Provide the [x, y] coordinate of the cell's center where the given text is located.  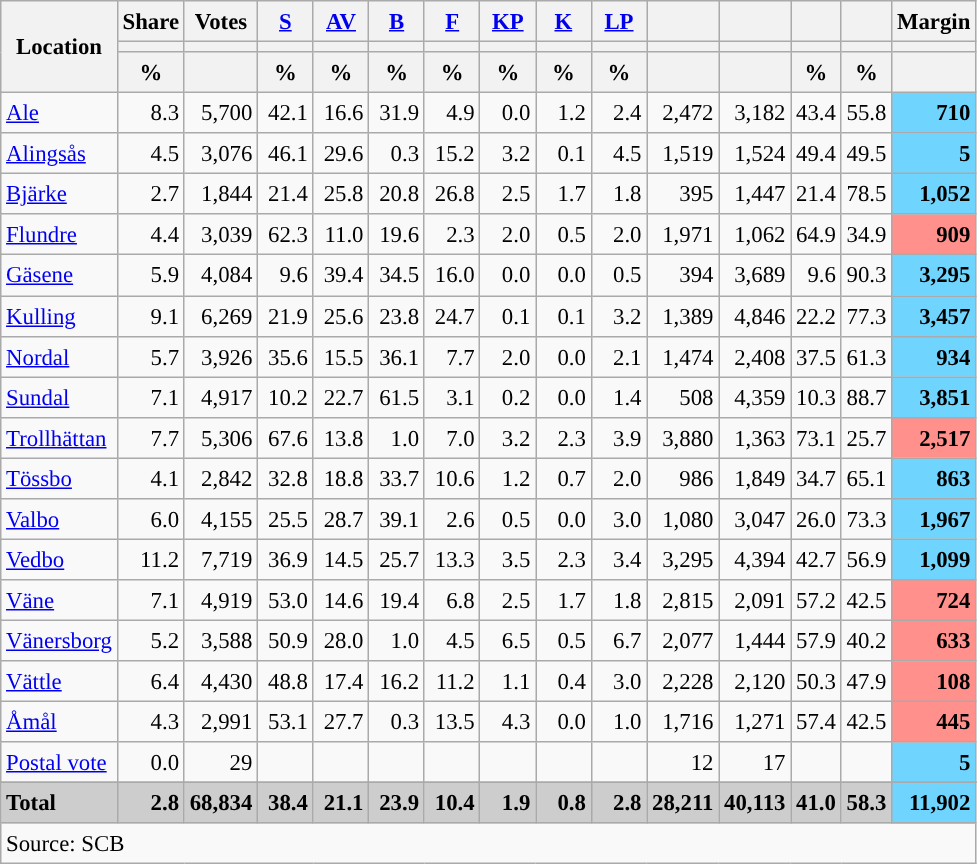
6.4 [150, 682]
1.9 [508, 804]
5.7 [150, 356]
Vättle [59, 682]
4,359 [755, 398]
29 [220, 762]
3.4 [619, 560]
Kulling [59, 316]
55.8 [866, 114]
10.2 [286, 398]
108 [934, 682]
4,394 [755, 560]
1,080 [683, 520]
3,588 [220, 640]
2,517 [934, 438]
42.7 [816, 560]
27.7 [341, 722]
3,457 [934, 316]
18.8 [341, 478]
4.1 [150, 478]
3,851 [934, 398]
13.8 [341, 438]
47.9 [866, 682]
3,880 [683, 438]
1,447 [755, 194]
394 [683, 276]
15.5 [341, 356]
Sundal [59, 398]
710 [934, 114]
34.7 [816, 478]
3.1 [452, 398]
11.0 [341, 234]
21.1 [341, 804]
F [452, 22]
13.3 [452, 560]
26.8 [452, 194]
Votes [220, 22]
57.2 [816, 600]
Vänersborg [59, 640]
16.6 [341, 114]
1,849 [755, 478]
12 [683, 762]
26.0 [816, 520]
46.1 [286, 154]
3.9 [619, 438]
57.9 [816, 640]
10.3 [816, 398]
62.3 [286, 234]
58.3 [866, 804]
Ale [59, 114]
2.6 [452, 520]
Tössbo [59, 478]
34.5 [397, 276]
Postal vote [59, 762]
61.5 [397, 398]
3,047 [755, 520]
3,076 [220, 154]
1,844 [220, 194]
1,971 [683, 234]
4.4 [150, 234]
40,113 [755, 804]
15.2 [452, 154]
445 [934, 722]
21.9 [286, 316]
10.4 [452, 804]
77.3 [866, 316]
Total [59, 804]
48.8 [286, 682]
90.3 [866, 276]
78.5 [866, 194]
14.5 [341, 560]
1,389 [683, 316]
1,967 [934, 520]
5,306 [220, 438]
Gäsene [59, 276]
AV [341, 22]
7,719 [220, 560]
3,926 [220, 356]
67.6 [286, 438]
2.7 [150, 194]
32.8 [286, 478]
909 [934, 234]
42.1 [286, 114]
3,039 [220, 234]
0.7 [564, 478]
6.7 [619, 640]
73.3 [866, 520]
19.4 [397, 600]
0.8 [564, 804]
25.8 [341, 194]
13.5 [452, 722]
28,211 [683, 804]
39.4 [341, 276]
LP [619, 22]
16.0 [452, 276]
22.7 [341, 398]
Bjärke [59, 194]
40.2 [866, 640]
934 [934, 356]
1.4 [619, 398]
2.1 [619, 356]
36.9 [286, 560]
38.4 [286, 804]
5.2 [150, 640]
5.9 [150, 276]
49.5 [866, 154]
2,842 [220, 478]
43.4 [816, 114]
724 [934, 600]
68,834 [220, 804]
53.0 [286, 600]
50.3 [816, 682]
2.4 [619, 114]
1,716 [683, 722]
2,472 [683, 114]
Nordal [59, 356]
3.5 [508, 560]
5,700 [220, 114]
4.9 [452, 114]
73.1 [816, 438]
14.6 [341, 600]
863 [934, 478]
23.8 [397, 316]
Åmål [59, 722]
3,689 [755, 276]
4,919 [220, 600]
65.1 [866, 478]
41.0 [816, 804]
24.7 [452, 316]
0.4 [564, 682]
88.7 [866, 398]
35.6 [286, 356]
395 [683, 194]
Margin [934, 22]
Valbo [59, 520]
57.4 [816, 722]
8.3 [150, 114]
1,474 [683, 356]
Trollhättan [59, 438]
17 [755, 762]
23.9 [397, 804]
4,846 [755, 316]
16.2 [397, 682]
6,269 [220, 316]
49.4 [816, 154]
Flundre [59, 234]
6.0 [150, 520]
2,815 [683, 600]
Share [150, 22]
2,991 [220, 722]
2,228 [683, 682]
4,917 [220, 398]
28.7 [341, 520]
25.6 [341, 316]
4,155 [220, 520]
1,519 [683, 154]
6.8 [452, 600]
1,062 [755, 234]
6.5 [508, 640]
56.9 [866, 560]
25.5 [286, 520]
508 [683, 398]
53.1 [286, 722]
1,099 [934, 560]
64.9 [816, 234]
4,430 [220, 682]
Väne [59, 600]
KP [508, 22]
28.0 [341, 640]
34.9 [866, 234]
Vedbo [59, 560]
2,408 [755, 356]
10.6 [452, 478]
0.2 [508, 398]
B [397, 22]
39.1 [397, 520]
2,120 [755, 682]
Alingsås [59, 154]
7.0 [452, 438]
37.5 [816, 356]
2,091 [755, 600]
11,902 [934, 804]
36.1 [397, 356]
29.6 [341, 154]
Location [59, 47]
4,084 [220, 276]
1.1 [508, 682]
986 [683, 478]
S [286, 22]
1,524 [755, 154]
20.8 [397, 194]
22.2 [816, 316]
1,444 [755, 640]
1,271 [755, 722]
33.7 [397, 478]
Source: SCB [488, 844]
61.3 [866, 356]
17.4 [341, 682]
2,077 [683, 640]
19.6 [397, 234]
31.9 [397, 114]
1,052 [934, 194]
1,363 [755, 438]
50.9 [286, 640]
633 [934, 640]
3,182 [755, 114]
K [564, 22]
9.1 [150, 316]
